Pinpoint the cell where the given text exists, returning its (x, y) midpoint coordinate. 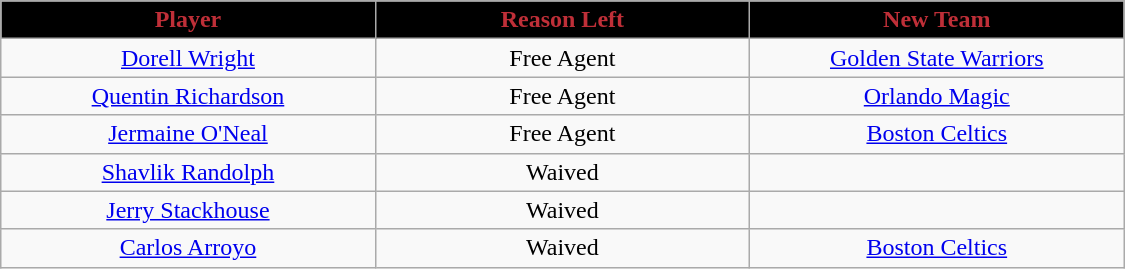
Jerry Stackhouse (188, 210)
Shavlik Randolph (188, 172)
Carlos Arroyo (188, 248)
Orlando Magic (937, 96)
Quentin Richardson (188, 96)
Dorell Wright (188, 58)
Reason Left (562, 20)
Player (188, 20)
Jermaine O'Neal (188, 134)
Golden State Warriors (937, 58)
New Team (937, 20)
